Scan for the cell matching the given text and deliver its (x, y) coordinate at center. 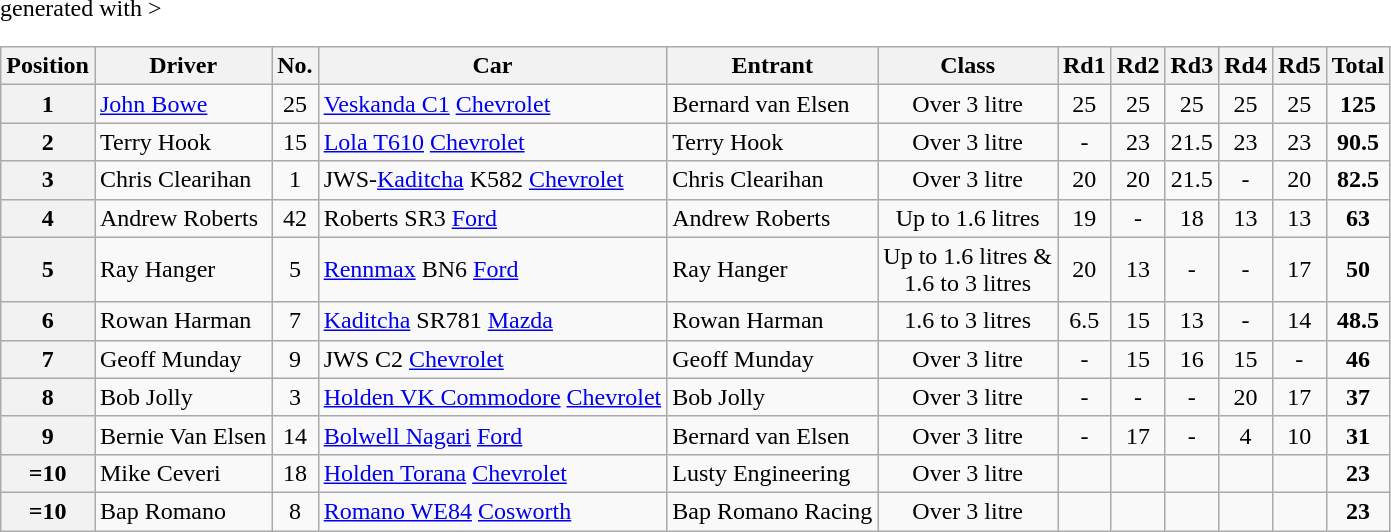
125 (1358, 104)
6.5 (1085, 321)
Rd1 (1085, 66)
Mike Ceveri (182, 473)
Class (968, 66)
Rennmax BN6 Ford (492, 270)
Rd2 (1138, 66)
Rd3 (1192, 66)
6 (48, 321)
Lusty Engineering (772, 473)
Car (492, 66)
Holden VK Commodore Chevrolet (492, 397)
2 (48, 142)
Bap Romano Racing (772, 511)
JWS-Kaditcha K582 Chevrolet (492, 180)
37 (1358, 397)
Holden Torana Chevrolet (492, 473)
Romano WE84 Cosworth (492, 511)
Driver (182, 66)
31 (1358, 435)
Roberts SR3 Ford (492, 218)
JWS C2 Chevrolet (492, 359)
Bap Romano (182, 511)
42 (295, 218)
50 (1358, 270)
19 (1085, 218)
16 (1192, 359)
Bolwell Nagari Ford (492, 435)
48.5 (1358, 321)
Lola T610 Chevrolet (492, 142)
Kaditcha SR781 Mazda (492, 321)
Rd4 (1246, 66)
Veskanda C1 Chevrolet (492, 104)
No. (295, 66)
90.5 (1358, 142)
Rd5 (1299, 66)
1.6 to 3 litres (968, 321)
Up to 1.6 litres & 1.6 to 3 litres (968, 270)
Up to 1.6 litres (968, 218)
John Bowe (182, 104)
82.5 (1358, 180)
Entrant (772, 66)
46 (1358, 359)
63 (1358, 218)
Bernie Van Elsen (182, 435)
Position (48, 66)
10 (1299, 435)
Total (1358, 66)
